Return the (X, Y) coordinate for the center point of the cell that contains the specified text.  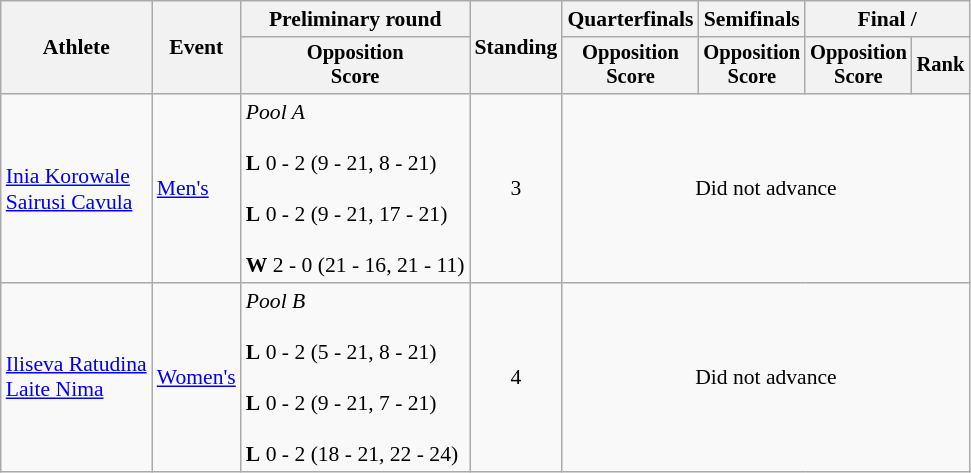
Iliseva RatudinaLaite Nima (76, 378)
Pool BL 0 - 2 (5 - 21, 8 - 21)L 0 - 2 (9 - 21, 7 - 21)L 0 - 2 (18 - 21, 22 - 24) (356, 378)
Event (196, 48)
Standing (516, 48)
Final / (887, 19)
Semifinals (752, 19)
Athlete (76, 48)
Rank (941, 66)
3 (516, 188)
4 (516, 378)
Inia KorowaleSairusi Cavula (76, 188)
Quarterfinals (630, 19)
Women's (196, 378)
Preliminary round (356, 19)
Men's (196, 188)
Pool AL 0 - 2 (9 - 21, 8 - 21)L 0 - 2 (9 - 21, 17 - 21)W 2 - 0 (21 - 16, 21 - 11) (356, 188)
